Return the [x, y] coordinate for the center point of the cell that contains the specified text.  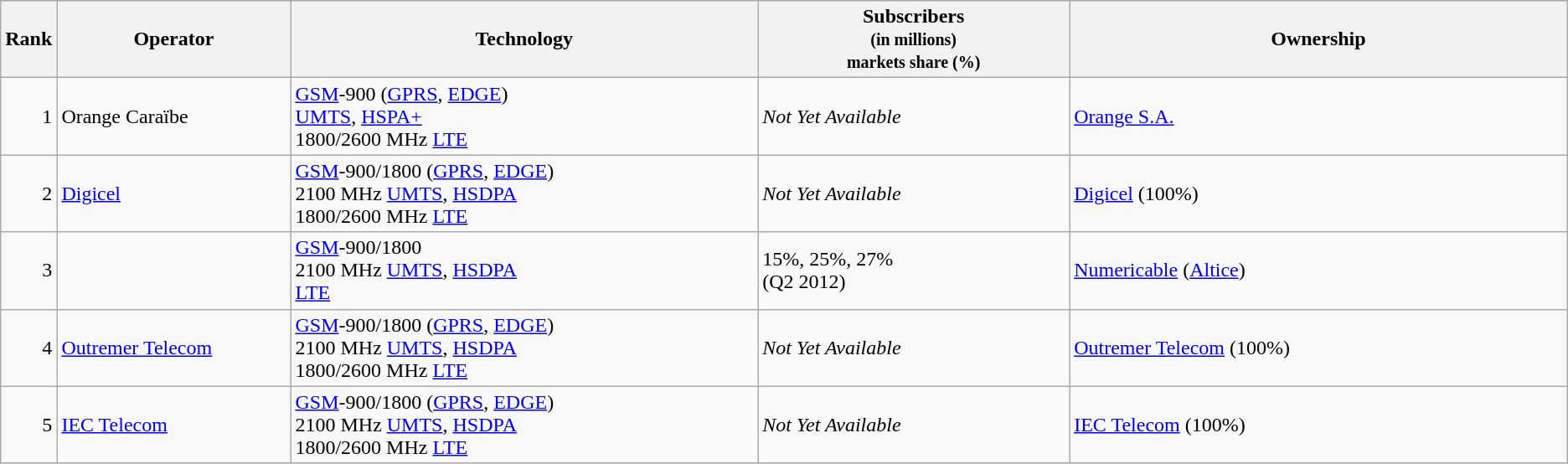
1 [28, 116]
Technology [524, 39]
Digicel (100%) [1318, 193]
Orange S.A. [1318, 116]
GSM-900 (GPRS, EDGE)UMTS, HSPA+1800/2600 MHz LTE [524, 116]
15%, 25%, 27% (Q2 2012) [914, 271]
2 [28, 193]
Numericable (Altice) [1318, 271]
4 [28, 348]
GSM-900/1800 2100 MHz UMTS, HSDPALTE [524, 271]
Orange Caraïbe [174, 116]
Subscribers(in millions)markets share (%) [914, 39]
Rank [28, 39]
Operator [174, 39]
Outremer Telecom (100%) [1318, 348]
5 [28, 425]
IEC Telecom [174, 425]
Outremer Telecom [174, 348]
Digicel [174, 193]
Ownership [1318, 39]
3 [28, 271]
IEC Telecom (100%) [1318, 425]
